Search for the cell housing the specified text and yield its (x, y) center coordinate. 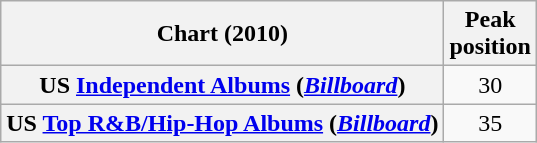
US Top R&B/Hip-Hop Albums (Billboard) (222, 123)
Peakposition (490, 34)
35 (490, 123)
30 (490, 85)
US Independent Albums (Billboard) (222, 85)
Chart (2010) (222, 34)
